Locate the cell with the specified text and output its (x, y) center coordinate. 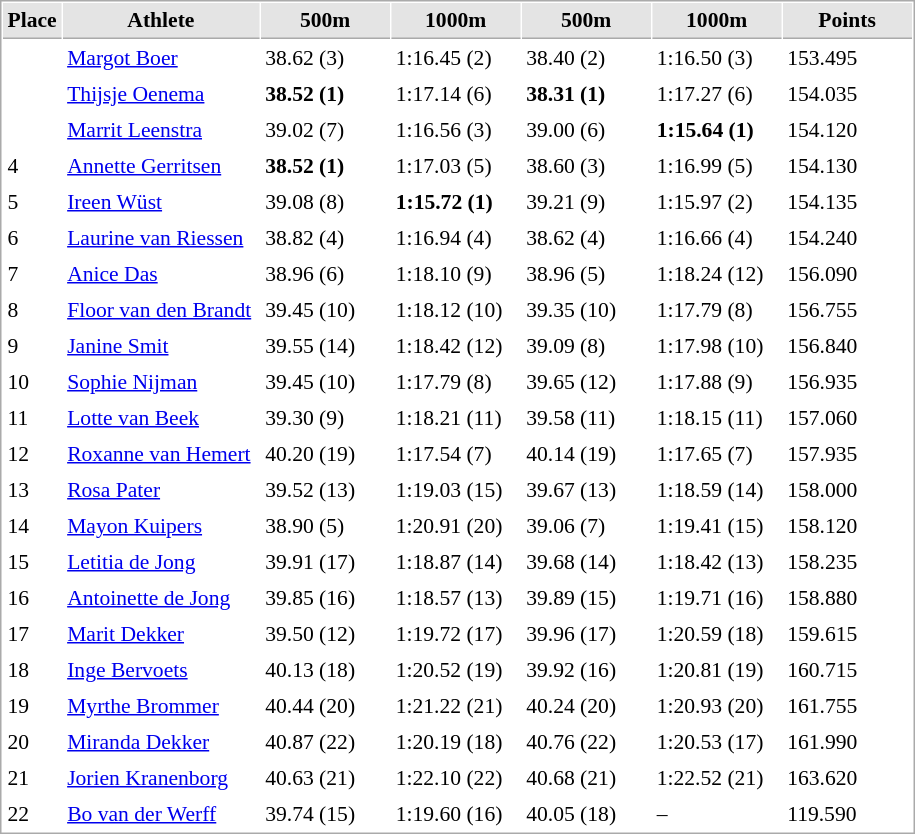
38.82 (4) (326, 237)
12 (32, 453)
154.120 (848, 129)
39.35 (10) (586, 309)
39.74 (15) (326, 813)
38.31 (1) (586, 93)
38.62 (3) (326, 57)
Laurine van Riessen (161, 237)
156.090 (848, 273)
39.67 (13) (586, 489)
40.63 (21) (326, 777)
19 (32, 705)
15 (32, 561)
39.96 (17) (586, 633)
13 (32, 489)
Annette Gerritsen (161, 165)
1:20.52 (19) (456, 669)
1:20.19 (18) (456, 741)
Thijsje Oenema (161, 93)
1:15.64 (1) (716, 129)
38.96 (6) (326, 273)
1:16.45 (2) (456, 57)
39.00 (6) (586, 129)
Marit Dekker (161, 633)
40.13 (18) (326, 669)
40.44 (20) (326, 705)
16 (32, 597)
1:21.22 (21) (456, 705)
163.620 (848, 777)
Margot Boer (161, 57)
Lotte van Beek (161, 417)
1:18.42 (13) (716, 561)
Points (848, 21)
40.24 (20) (586, 705)
1:17.27 (6) (716, 93)
Miranda Dekker (161, 741)
Jorien Kranenborg (161, 777)
1:16.94 (4) (456, 237)
1:17.14 (6) (456, 93)
40.05 (18) (586, 813)
1:18.57 (13) (456, 597)
154.135 (848, 201)
Roxanne van Hemert (161, 453)
1:19.71 (16) (716, 597)
156.755 (848, 309)
1:19.72 (17) (456, 633)
1:18.15 (11) (716, 417)
39.68 (14) (586, 561)
38.60 (3) (586, 165)
1:20.59 (18) (716, 633)
1:16.99 (5) (716, 165)
1:18.59 (14) (716, 489)
39.50 (12) (326, 633)
20 (32, 741)
Anice Das (161, 273)
1:17.65 (7) (716, 453)
Inge Bervoets (161, 669)
40.20 (19) (326, 453)
40.14 (19) (586, 453)
1:18.12 (10) (456, 309)
4 (32, 165)
Rosa Pater (161, 489)
161.755 (848, 705)
1:20.81 (19) (716, 669)
Athlete (161, 21)
160.715 (848, 669)
Janine Smit (161, 345)
154.130 (848, 165)
Marrit Leenstra (161, 129)
5 (32, 201)
1:17.98 (10) (716, 345)
7 (32, 273)
21 (32, 777)
1:20.53 (17) (716, 741)
39.55 (14) (326, 345)
39.58 (11) (586, 417)
39.06 (7) (586, 525)
119.590 (848, 813)
39.08 (8) (326, 201)
1:16.50 (3) (716, 57)
39.91 (17) (326, 561)
Place (32, 21)
156.935 (848, 381)
6 (32, 237)
1:22.10 (22) (456, 777)
38.90 (5) (326, 525)
1:20.93 (20) (716, 705)
– (716, 813)
1:18.24 (12) (716, 273)
1:19.41 (15) (716, 525)
39.85 (16) (326, 597)
154.240 (848, 237)
154.035 (848, 93)
9 (32, 345)
Floor van den Brandt (161, 309)
1:18.21 (11) (456, 417)
1:18.87 (14) (456, 561)
39.02 (7) (326, 129)
10 (32, 381)
39.21 (9) (586, 201)
17 (32, 633)
Ireen Wüst (161, 201)
Antoinette de Jong (161, 597)
1:19.60 (16) (456, 813)
38.96 (5) (586, 273)
1:17.54 (7) (456, 453)
39.09 (8) (586, 345)
158.120 (848, 525)
1:22.52 (21) (716, 777)
39.65 (12) (586, 381)
153.495 (848, 57)
1:15.97 (2) (716, 201)
159.615 (848, 633)
39.52 (13) (326, 489)
1:19.03 (15) (456, 489)
38.62 (4) (586, 237)
1:18.10 (9) (456, 273)
Mayon Kuipers (161, 525)
Bo van der Werff (161, 813)
157.935 (848, 453)
40.87 (22) (326, 741)
158.880 (848, 597)
40.76 (22) (586, 741)
14 (32, 525)
11 (32, 417)
40.68 (21) (586, 777)
39.92 (16) (586, 669)
1:16.56 (3) (456, 129)
22 (32, 813)
Letitia de Jong (161, 561)
157.060 (848, 417)
39.89 (15) (586, 597)
156.840 (848, 345)
1:17.88 (9) (716, 381)
1:15.72 (1) (456, 201)
158.235 (848, 561)
1:20.91 (20) (456, 525)
38.40 (2) (586, 57)
1:18.42 (12) (456, 345)
Sophie Nijman (161, 381)
161.990 (848, 741)
1:17.03 (5) (456, 165)
18 (32, 669)
8 (32, 309)
Myrthe Brommer (161, 705)
1:16.66 (4) (716, 237)
158.000 (848, 489)
39.30 (9) (326, 417)
